Scan for the cell matching the given text and deliver its [x, y] coordinate at center. 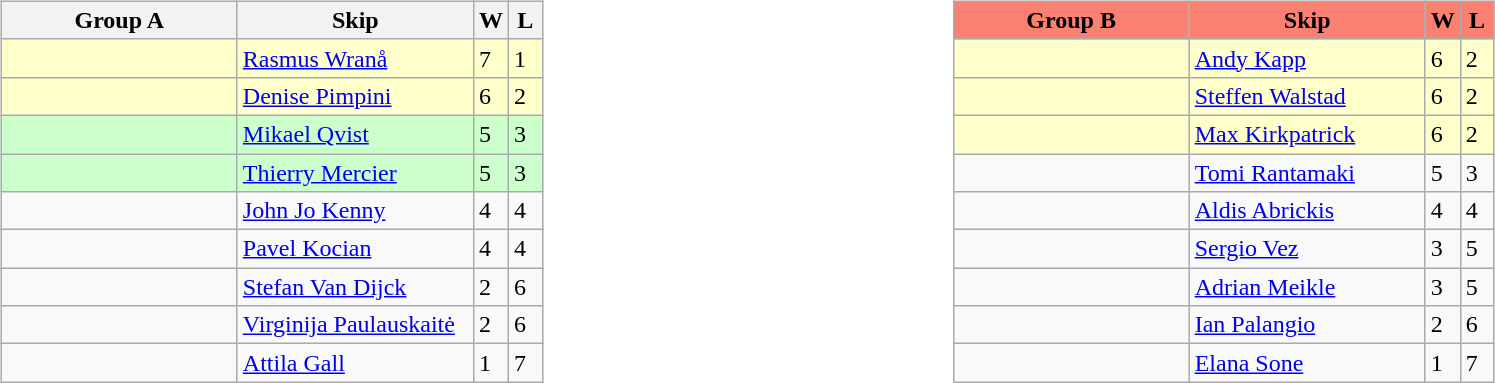
Steffen Walstad [1307, 96]
Elana Sone [1307, 363]
Mikael Qvist [355, 134]
Andy Kapp [1307, 58]
Aldis Abrickis [1307, 211]
Ian Palangio [1307, 325]
Attila Gall [355, 363]
Stefan Van Dijck [355, 287]
Rasmus Wranå [355, 58]
Group B [1071, 20]
Sergio Vez [1307, 249]
Tomi Rantamaki [1307, 173]
Adrian Meikle [1307, 287]
John Jo Kenny [355, 211]
Max Kirkpatrick [1307, 134]
Group A [119, 20]
Pavel Kocian [355, 249]
Virginija Paulauskaitė [355, 325]
Denise Pimpini [355, 96]
Thierry Mercier [355, 173]
